Extract the (X, Y) coordinate from the center of the cell holding the provided text.  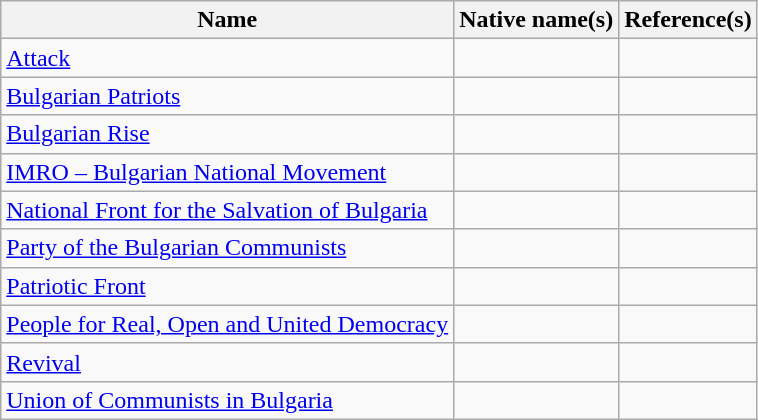
Reference(s) (688, 20)
Bulgarian Rise (228, 134)
Union of Communists in Bulgaria (228, 400)
Attack (228, 58)
Bulgarian Patriots (228, 96)
IMRO – Bulgarian National Movement (228, 172)
National Front for the Salvation of Bulgaria (228, 210)
Party of the Bulgarian Communists (228, 248)
Name (228, 20)
People for Real, Open and United Democracy (228, 324)
Revival (228, 362)
Native name(s) (536, 20)
Patriotic Front (228, 286)
